For the text-containing cell, return its midpoint in [x, y] coordinate format. 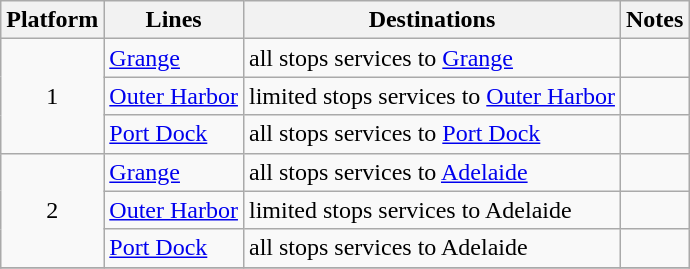
Lines [174, 20]
limited stops services to Adelaide [432, 210]
all stops services to Port Dock [432, 134]
2 [52, 210]
all stops services to Grange [432, 58]
limited stops services to Outer Harbor [432, 96]
1 [52, 96]
Notes [654, 20]
Platform [52, 20]
Destinations [432, 20]
